Detect which cell encompasses the target text, then output its [x, y] center coordinate. 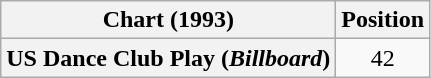
Chart (1993) [168, 20]
42 [383, 58]
US Dance Club Play (Billboard) [168, 58]
Position [383, 20]
